Provide the (X, Y) coordinate of the cell's center where the given text is located.  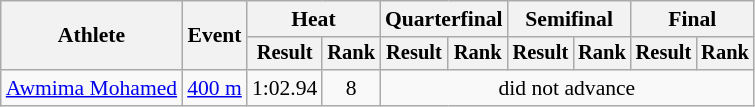
1:02.94 (284, 88)
Final (692, 19)
Semifinal (570, 19)
8 (351, 88)
Athlete (92, 36)
400 m (214, 88)
Heat (314, 19)
Event (214, 36)
did not advance (567, 88)
Quarterfinal (444, 19)
Awmima Mohamed (92, 88)
